Detect which cell encompasses the target text, then output its (x, y) center coordinate. 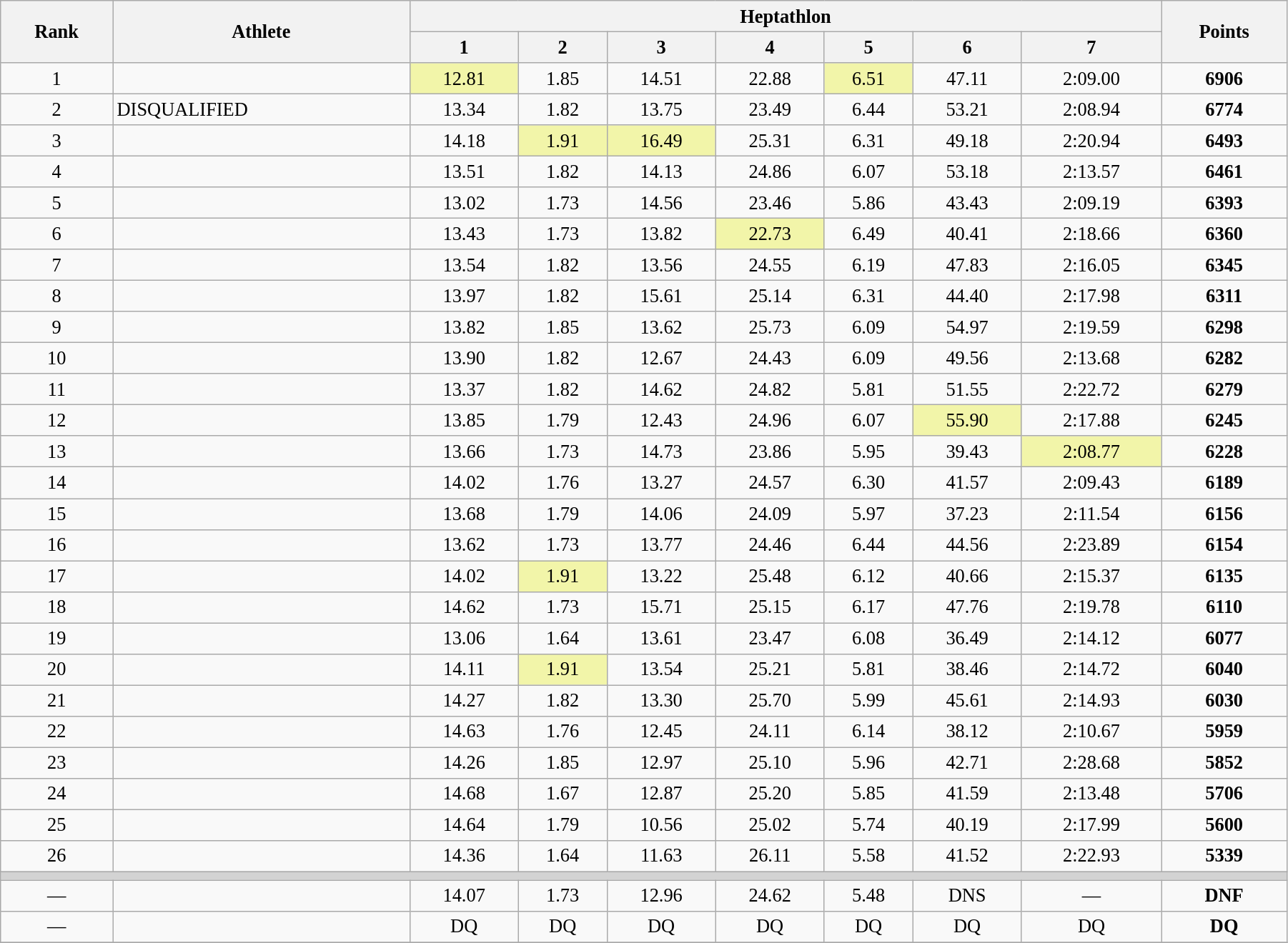
13.30 (661, 700)
2:19.59 (1091, 327)
47.83 (967, 265)
5600 (1224, 825)
55.90 (967, 420)
2:20.94 (1091, 141)
6461 (1224, 171)
23.46 (770, 203)
5706 (1224, 794)
38.46 (967, 669)
11.63 (661, 856)
25.21 (770, 669)
24.55 (770, 265)
6279 (1224, 389)
5.96 (868, 762)
51.55 (967, 389)
25.48 (770, 576)
39.43 (967, 451)
13.22 (661, 576)
25 (57, 825)
2:10.67 (1091, 732)
24.96 (770, 420)
41.57 (967, 483)
8 (57, 296)
2:08.94 (1091, 109)
6282 (1224, 358)
14.11 (464, 669)
2:14.93 (1091, 700)
20 (57, 669)
13.90 (464, 358)
2:17.99 (1091, 825)
25.15 (770, 607)
Athlete (262, 31)
Rank (57, 31)
24.11 (770, 732)
5.97 (868, 514)
53.18 (967, 171)
1.67 (563, 794)
13.02 (464, 203)
25.73 (770, 327)
17 (57, 576)
6298 (1224, 327)
26.11 (770, 856)
5.99 (868, 700)
11 (57, 389)
23 (57, 762)
5.85 (868, 794)
2:13.48 (1091, 794)
14.56 (661, 203)
12.81 (464, 78)
13.27 (661, 483)
2:28.68 (1091, 762)
6.49 (868, 234)
5.74 (868, 825)
2:17.98 (1091, 296)
40.66 (967, 576)
6.17 (868, 607)
5.86 (868, 203)
2:15.37 (1091, 576)
Points (1224, 31)
47.11 (967, 78)
23.49 (770, 109)
13.61 (661, 638)
6.30 (868, 483)
41.52 (967, 856)
14.06 (661, 514)
14.27 (464, 700)
6154 (1224, 545)
49.56 (967, 358)
6.14 (868, 732)
13.34 (464, 109)
13.97 (464, 296)
22 (57, 732)
5852 (1224, 762)
2:13.68 (1091, 358)
6.51 (868, 78)
6135 (1224, 576)
6156 (1224, 514)
14.36 (464, 856)
37.23 (967, 514)
40.19 (967, 825)
6040 (1224, 669)
22.88 (770, 78)
25.14 (770, 296)
24.82 (770, 389)
2:23.89 (1091, 545)
13.51 (464, 171)
24.62 (770, 896)
2:09.19 (1091, 203)
6906 (1224, 78)
23.86 (770, 451)
14.51 (661, 78)
15.61 (661, 296)
14 (57, 483)
13.75 (661, 109)
2:17.88 (1091, 420)
44.40 (967, 296)
12.67 (661, 358)
9 (57, 327)
13.77 (661, 545)
49.18 (967, 141)
14.07 (464, 896)
5.58 (868, 856)
12.96 (661, 896)
43.43 (967, 203)
Heptathlon (786, 16)
22.73 (770, 234)
13 (57, 451)
14.18 (464, 141)
15.71 (661, 607)
47.76 (967, 607)
14.64 (464, 825)
2:13.57 (1091, 171)
23.47 (770, 638)
6493 (1224, 141)
36.49 (967, 638)
13.56 (661, 265)
14.13 (661, 171)
12 (57, 420)
2:22.72 (1091, 389)
25.10 (770, 762)
6774 (1224, 109)
6077 (1224, 638)
18 (57, 607)
10 (57, 358)
14.68 (464, 794)
19 (57, 638)
6189 (1224, 483)
2:09.43 (1091, 483)
2:14.72 (1091, 669)
10.56 (661, 825)
16.49 (661, 141)
2:19.78 (1091, 607)
2:18.66 (1091, 234)
24.09 (770, 514)
6311 (1224, 296)
24.57 (770, 483)
53.21 (967, 109)
40.41 (967, 234)
38.12 (967, 732)
24.46 (770, 545)
13.43 (464, 234)
13.85 (464, 420)
12.43 (661, 420)
5.48 (868, 896)
DNF (1224, 896)
6360 (1224, 234)
6110 (1224, 607)
5.95 (868, 451)
6345 (1224, 265)
5339 (1224, 856)
44.56 (967, 545)
45.61 (967, 700)
13.37 (464, 389)
24 (57, 794)
2:22.93 (1091, 856)
26 (57, 856)
6393 (1224, 203)
24.86 (770, 171)
24.43 (770, 358)
14.63 (464, 732)
14.73 (661, 451)
21 (57, 700)
2:09.00 (1091, 78)
2:16.05 (1091, 265)
5959 (1224, 732)
6.19 (868, 265)
2:08.77 (1091, 451)
15 (57, 514)
6228 (1224, 451)
2:14.12 (1091, 638)
12.87 (661, 794)
12.97 (661, 762)
41.59 (967, 794)
42.71 (967, 762)
25.02 (770, 825)
25.31 (770, 141)
6030 (1224, 700)
13.68 (464, 514)
25.20 (770, 794)
6.08 (868, 638)
2:11.54 (1091, 514)
25.70 (770, 700)
12.45 (661, 732)
DISQUALIFIED (262, 109)
DNS (967, 896)
14.26 (464, 762)
13.06 (464, 638)
13.66 (464, 451)
6245 (1224, 420)
54.97 (967, 327)
6.12 (868, 576)
16 (57, 545)
